Output the (X, Y) coordinate of the center of the cell containing the given text.  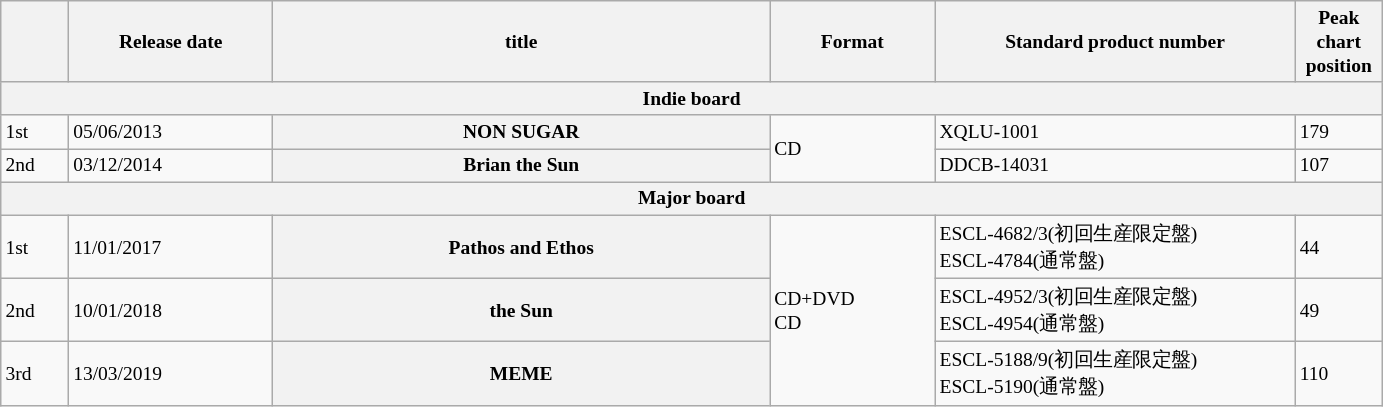
Peak chart position (1338, 42)
Standard product number (1115, 42)
Pathos and Ethos (522, 246)
DDCB-14031 (1115, 166)
ESCL-4682/3(初回生産限定盤)ESCL-4784(通常盤) (1115, 246)
Indie board (692, 98)
Format (852, 42)
title (522, 42)
03/12/2014 (171, 166)
Brian the Sun (522, 166)
11/01/2017 (171, 246)
CD (852, 148)
179 (1338, 132)
MEME (522, 374)
13/03/2019 (171, 374)
49 (1338, 310)
ESCL-5188/9(初回生産限定盤)ESCL-5190(通常盤) (1115, 374)
CD+DVDCD (852, 310)
10/01/2018 (171, 310)
05/06/2013 (171, 132)
the Sun (522, 310)
NON SUGAR (522, 132)
ESCL-4952/3(初回生産限定盤)ESCL-4954(通常盤) (1115, 310)
110 (1338, 374)
XQLU-1001 (1115, 132)
Major board (692, 198)
44 (1338, 246)
107 (1338, 166)
Release date (171, 42)
3rd (35, 374)
